Return (x, y) of the center of cell containing provided text 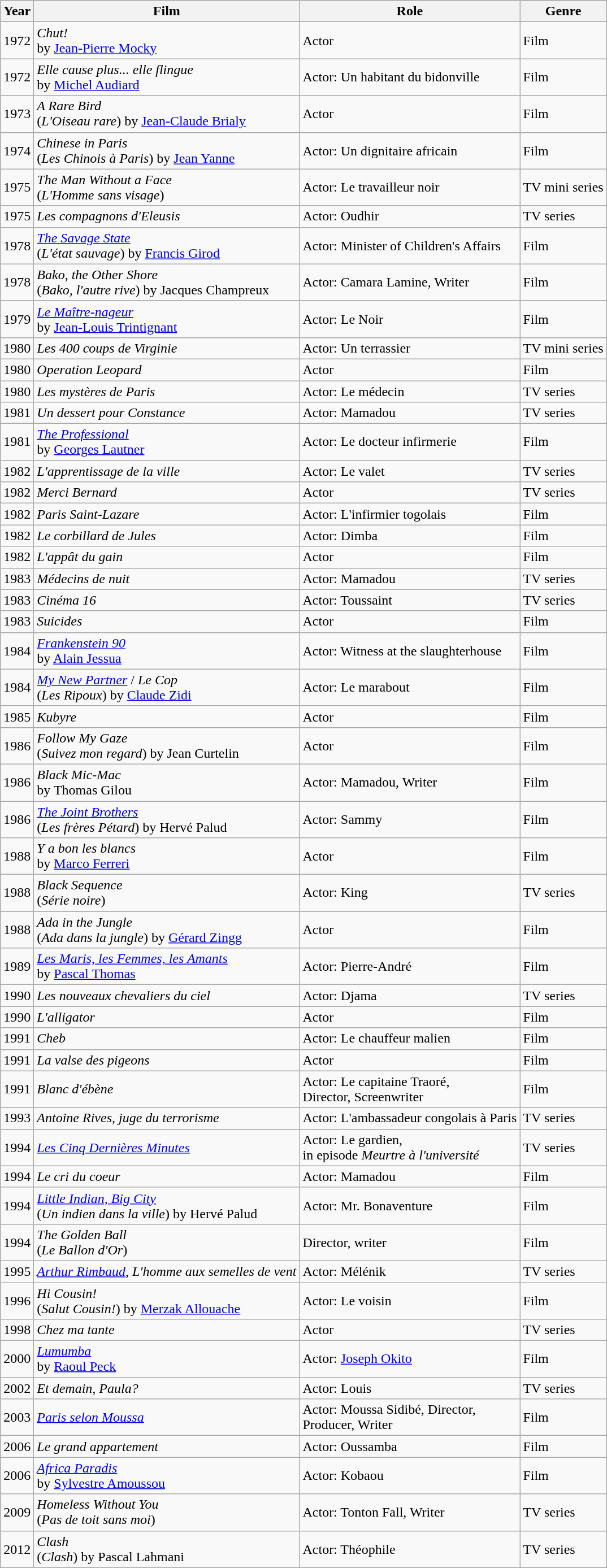
Actor: Le valet (410, 471)
Actor: Le docteur infirmerie (410, 442)
Actor: Le capitaine Traoré,Director, Screenwriter (410, 1089)
La valse des pigeons (167, 1060)
Et demain, Paula? (167, 1388)
Antoine Rives, juge du terrorisme (167, 1118)
The Professionalby Georges Lautner (167, 442)
L'alligator (167, 1017)
Le Maître-nageurby Jean-Louis Trintignant (167, 319)
The Savage State(L'état sauvage) by Francis Girod (167, 245)
Les nouveaux chevaliers du ciel (167, 996)
1995 (17, 1271)
Homeless Without You(Pas de toit sans moi) (167, 1512)
Actor: Le gardien,in episode Meurtre à l'université (410, 1147)
L'appât du gain (167, 557)
1998 (17, 1330)
1989 (17, 966)
Le grand appartement (167, 1447)
Actor: Le Noir (410, 319)
Paris Saint-Lazare (167, 514)
Actor: Dimba (410, 536)
Cheb (167, 1039)
Actor: Un habitant du bidonville (410, 77)
1993 (17, 1118)
My New Partner / Le Cop(Les Ripoux) by Claude Zidi (167, 687)
1973 (17, 114)
Africa Paradisby Sylvestre Amoussou (167, 1476)
Hi Cousin!(Salut Cousin!) by Merzak Allouache (167, 1301)
The Man Without a Face(L'Homme sans visage) (167, 188)
Les compagnons d'Eleusis (167, 216)
Black Mic-Macby Thomas Gilou (167, 782)
2002 (17, 1388)
Actor: Sammy (410, 819)
Actor: Le voisin (410, 1301)
Le corbillard de Jules (167, 536)
Actor: L'ambassadeur congolais à Paris (410, 1118)
Actor: Kobaou (410, 1476)
Actor: Pierre-André (410, 966)
Lumumbaby Raoul Peck (167, 1359)
Actor: Oudhir (410, 216)
Actor: Le marabout (410, 687)
Un dessert pour Constance (167, 413)
2009 (17, 1512)
Actor: Le travailleur noir (410, 188)
The Golden Ball(Le Ballon d'Or) (167, 1242)
Role (410, 11)
Actor: Tonton Fall, Writer (410, 1512)
Les Maris, les Femmes, les Amantsby Pascal Thomas (167, 966)
Chez ma tante (167, 1330)
Frankenstein 90by Alain Jessua (167, 651)
Actor: L'infirmier togolais (410, 514)
Actor: Mr. Bonaventure (410, 1206)
Actor: Joseph Okito (410, 1359)
1974 (17, 150)
1979 (17, 319)
Le cri du coeur (167, 1176)
Black Sequence(Série noire) (167, 893)
Follow My Gaze(Suivez mon regard) by Jean Curtelin (167, 746)
Actor: Théophile (410, 1549)
Suicides (167, 622)
Paris selon Moussa (167, 1417)
Actor: Un terrassier (410, 348)
Blanc d'ébène (167, 1089)
1996 (17, 1301)
Cinéma 16 (167, 600)
Actor: Minister of Children's Affairs (410, 245)
Actor: Le médecin (410, 392)
Kubyre (167, 716)
Y a bon les blancsby Marco Ferreri (167, 857)
Elle cause plus... elle flingueby Michel Audiard (167, 77)
Actor: Mélénik (410, 1271)
Actor: Mamadou, Writer (410, 782)
Operation Leopard (167, 370)
The Joint Brothers(Les frères Pétard) by Hervé Palud (167, 819)
Actor: Camara Lamine, Writer (410, 283)
Actor: Louis (410, 1388)
Clash(Clash) by Pascal Lahmani (167, 1549)
Médecins de nuit (167, 579)
Merci Bernard (167, 493)
Ada in the Jungle(Ada dans la jungle) by Gérard Zingg (167, 930)
Les Cinq Dernières Minutes (167, 1147)
Actor: Witness at the slaughterhouse (410, 651)
Chinese in Paris(Les Chinois à Paris) by Jean Yanne (167, 150)
Year (17, 11)
Chut!by Jean-Pierre Mocky (167, 41)
Arthur Rimbaud, L'homme aux semelles de vent (167, 1271)
A Rare Bird(L'Oiseau rare) by Jean-Claude Brialy (167, 114)
Actor: King (410, 893)
1985 (17, 716)
2003 (17, 1417)
Actor: Oussamba (410, 1447)
Actor: Le chauffeur malien (410, 1039)
2000 (17, 1359)
Little Indian, Big City(Un indien dans la ville) by Hervé Palud (167, 1206)
Actor: Toussaint (410, 600)
Actor: Moussa Sidibé, Director,Producer, Writer (410, 1417)
Bako, the Other Shore(Bako, l'autre rive) by Jacques Champreux (167, 283)
L'apprentissage de la ville (167, 471)
Director, writer (410, 1242)
Actor: Un dignitaire africain (410, 150)
2012 (17, 1549)
Les 400 coups de Virginie (167, 348)
Genre (563, 11)
Actor: Djama (410, 996)
Les mystères de Paris (167, 392)
